Identify which cell holds the provided text, then report its [x, y] central coordinate. 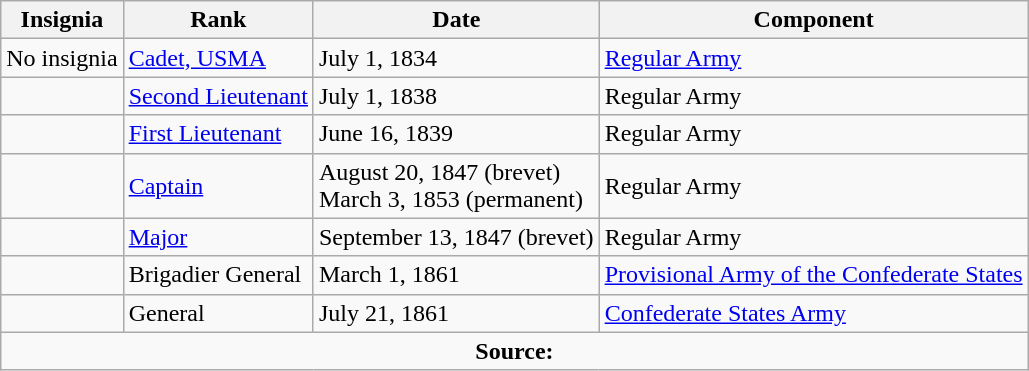
July 1, 1838 [456, 96]
Component [814, 20]
Cadet, USMA [218, 58]
General [218, 313]
Major [218, 237]
July 21, 1861 [456, 313]
No insignia [62, 58]
Rank [218, 20]
Brigadier General [218, 275]
Insignia [62, 20]
June 16, 1839 [456, 134]
Confederate States Army [814, 313]
Provisional Army of the Confederate States [814, 275]
July 1, 1834 [456, 58]
March 1, 1861 [456, 275]
First Lieutenant [218, 134]
Date [456, 20]
Captain [218, 186]
Source: [514, 351]
September 13, 1847 (brevet) [456, 237]
August 20, 1847 (brevet)March 3, 1853 (permanent) [456, 186]
Second Lieutenant [218, 96]
